Search for the cell housing the specified text and yield its [x, y] center coordinate. 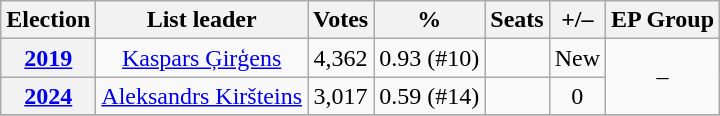
3,017 [341, 96]
2019 [48, 58]
Aleksandrs Kiršteins [202, 96]
Election [48, 20]
0.93 (#10) [430, 58]
0 [577, 96]
4,362 [341, 58]
New [577, 58]
Seats [517, 20]
% [430, 20]
EP Group [663, 20]
0.59 (#14) [430, 96]
2024 [48, 96]
Kaspars Ģirģens [202, 58]
– [663, 77]
List leader [202, 20]
Votes [341, 20]
+/– [577, 20]
